Scan for the cell matching the given text and deliver its [X, Y] coordinate at center. 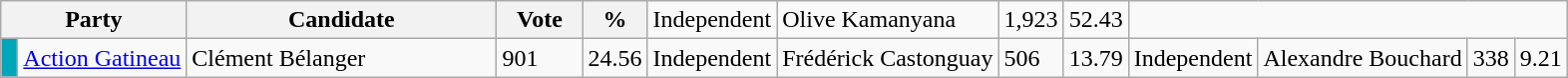
% [614, 20]
24.56 [614, 58]
901 [540, 58]
Candidate [341, 20]
1,923 [1031, 20]
52.43 [1095, 20]
13.79 [1095, 58]
Frédérick Castonguay [888, 58]
338 [1490, 58]
Clément Bélanger [341, 58]
Vote [540, 20]
Alexandre Bouchard [1363, 58]
9.21 [1540, 58]
506 [1031, 58]
Olive Kamanyana [888, 20]
Action Gatineau [102, 58]
Party [94, 20]
